Scan for the cell matching the given text and deliver its [X, Y] coordinate at center. 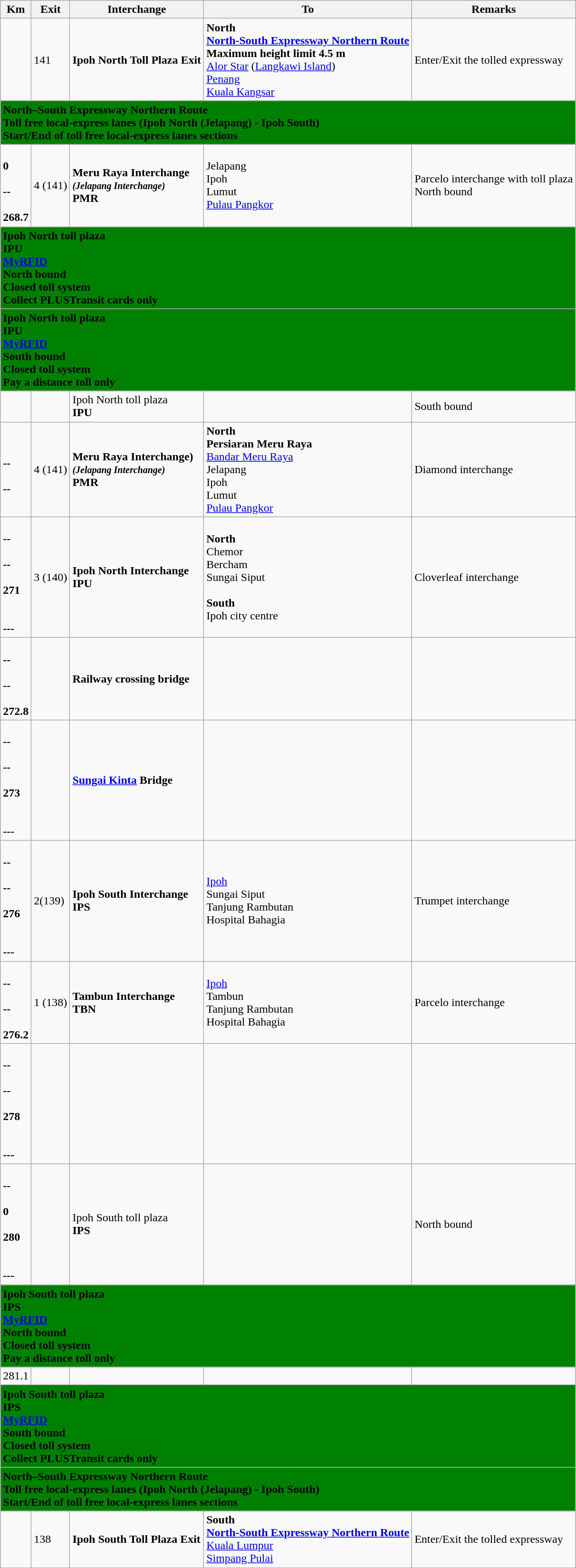
138 [50, 1539]
----272.8 [16, 678]
Tambun InterchangeTBN [137, 1002]
Parcelo interchange [494, 1002]
Ipoh North Toll Plaza Exit [137, 60]
Ipoh South InterchangeIPS [137, 901]
----276--- [16, 901]
--0280--- [16, 1225]
1 (138) [50, 1002]
141 [50, 60]
To [308, 10]
Ipoh North toll plazaIPU [137, 407]
North bound [494, 1225]
Railway crossing bridge [137, 678]
----278--- [16, 1104]
----273--- [16, 780]
---- [16, 469]
Km [16, 10]
3 (140) [50, 577]
2(139) [50, 901]
Ipoh South toll plazaIPS MyRFID South boundClosed toll systemCollect PLUSTransit cards only [288, 1426]
South bound [494, 407]
Jelapang Ipoh Lumut Pulau Pangkor [308, 185]
South North-South Expressway Northern RouteKuala LumpurSimpang Pulai [308, 1539]
Sungai Kinta Bridge [137, 780]
Trumpet interchange [494, 901]
Remarks [494, 10]
North Chemor Bercham Sungai SiputSouth Ipoh city centre [308, 577]
Ipoh South toll plazaIPS [137, 1225]
Ipoh North InterchangeIPU [137, 577]
Meru Raya Interchange)(Jelapang Interchange)PMR [137, 469]
----276.2 [16, 1002]
Ipoh Tambun Tanjung RambutanHospital Bahagia [308, 1002]
Ipoh South Toll Plaza Exit [137, 1539]
Cloverleaf interchange [494, 577]
Ipoh North toll plazaIPU MyRFIDSouth boundClosed toll systemPay a distance toll only [288, 350]
Ipoh Sungai Siput Tanjung RambutanHospital Bahagia [308, 901]
0--268.7 [16, 185]
Exit [50, 10]
NorthPersiaran Meru RayaBandar Meru Raya Jelapang Ipoh Lumut Pulau Pangkor [308, 469]
Meru Raya Interchange(Jelapang Interchange)PMR [137, 185]
Ipoh North toll plazaIPUMyRFID North boundClosed toll systemCollect PLUSTransit cards only [288, 268]
281.1 [16, 1376]
Interchange [137, 10]
----271--- [16, 577]
Ipoh South toll plazaIPSMyRFID North boundClosed toll systemPay a distance toll only [288, 1326]
Diamond interchange [494, 469]
North North-South Expressway Northern RouteMaximum height limit 4.5 mAlor Star (Langkawi Island)PenangKuala Kangsar [308, 60]
Parcelo interchange with toll plazaNorth bound [494, 185]
